Search for the cell housing the specified text and yield its [x, y] center coordinate. 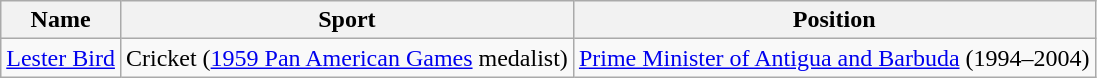
Lester Bird [61, 58]
Prime Minister of Antigua and Barbuda (1994–2004) [834, 58]
Cricket (1959 Pan American Games medalist) [346, 58]
Position [834, 20]
Name [61, 20]
Sport [346, 20]
